Return (x, y) of the center of cell containing provided text 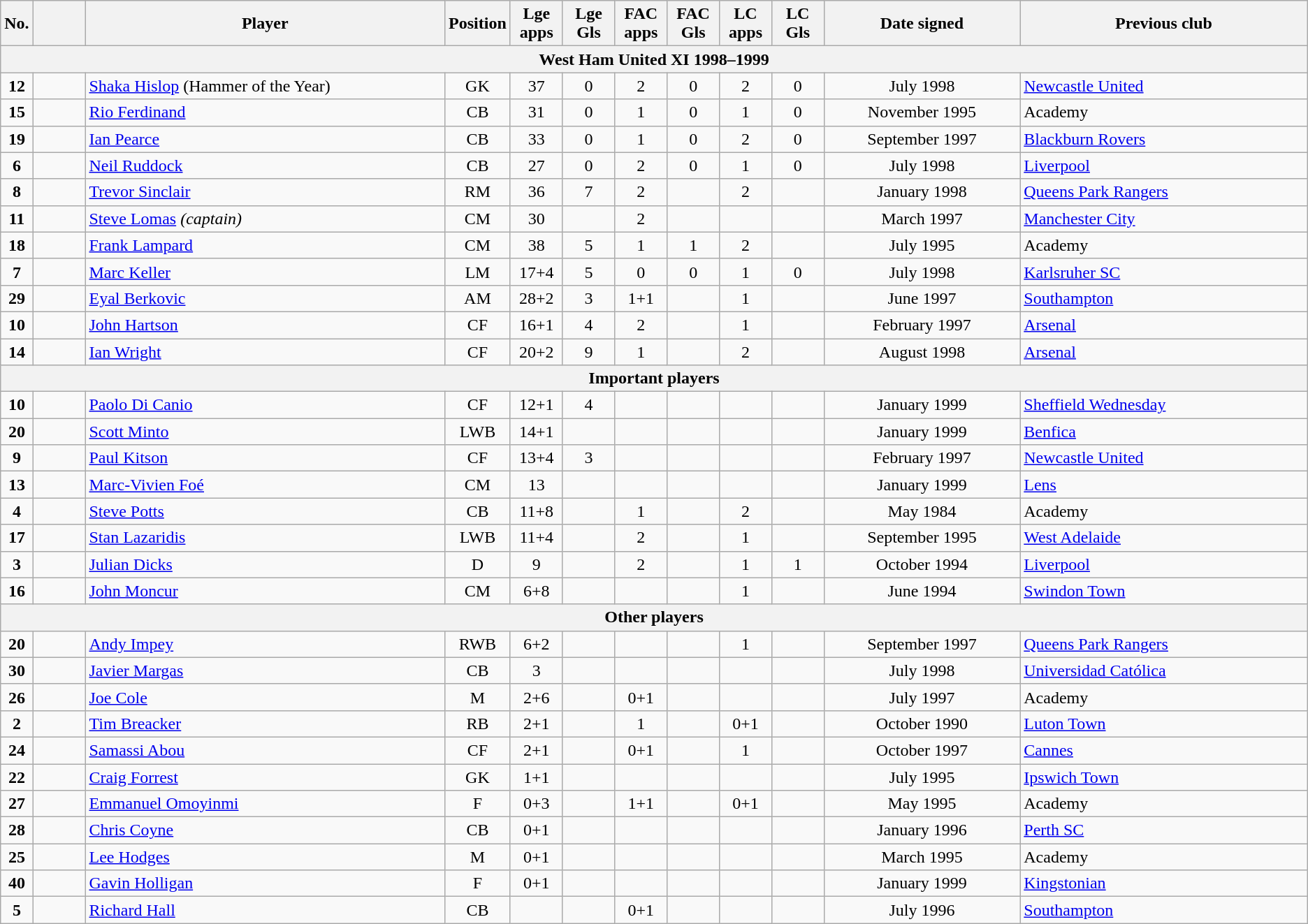
Universidad Católica (1164, 670)
Lee Hodges (266, 857)
RM (478, 192)
Other players (654, 617)
October 1990 (922, 724)
March 1997 (922, 219)
Ian Pearce (266, 139)
Karlsruher SC (1164, 272)
Sheffield Wednesday (1164, 405)
Trevor Sinclair (266, 192)
33 (537, 139)
25 (17, 857)
FAC Gls (693, 24)
Rio Ferdinand (266, 112)
Frank Lampard (266, 245)
36 (537, 192)
Stan Lazaridis (266, 538)
37 (537, 86)
12 (17, 86)
John Hartson (266, 325)
16+1 (537, 325)
Javier Margas (266, 670)
FAC apps (641, 24)
Player (266, 24)
January 1996 (922, 830)
Joe Cole (266, 697)
15 (17, 112)
24 (17, 750)
RB (478, 724)
March 1995 (922, 857)
26 (17, 697)
Craig Forrest (266, 777)
Tim Breacker (266, 724)
Richard Hall (266, 910)
Benfica (1164, 432)
October 1994 (922, 564)
Steve Lomas (captain) (266, 219)
19 (17, 139)
29 (17, 298)
2+6 (537, 697)
6+2 (537, 644)
14+1 (537, 432)
Gavin Holligan (266, 883)
Lge Gls (588, 24)
No. (17, 24)
11+8 (537, 511)
Neil Ruddock (266, 166)
Cannes (1164, 750)
AM (478, 298)
Emmanuel Omoyinmi (266, 804)
July 1996 (922, 910)
11+4 (537, 538)
28+2 (537, 298)
July 1997 (922, 697)
Shaka Hislop (Hammer of the Year) (266, 86)
Position (478, 24)
D (478, 564)
September 1995 (922, 538)
22 (17, 777)
May 1984 (922, 511)
LM (478, 272)
May 1995 (922, 804)
Samassi Abou (266, 750)
LC apps (746, 24)
31 (537, 112)
Marc Keller (266, 272)
January 1998 (922, 192)
Ian Wright (266, 351)
28 (17, 830)
Eyal Berkovic (266, 298)
17 (17, 538)
November 1995 (922, 112)
Luton Town (1164, 724)
Perth SC (1164, 830)
John Moncur (266, 591)
6+8 (537, 591)
8 (17, 192)
Andy Impey (266, 644)
Previous club (1164, 24)
38 (537, 245)
Kingstonian (1164, 883)
West Ham United XI 1998–1999 (654, 59)
Paolo Di Canio (266, 405)
Ipswich Town (1164, 777)
RWB (478, 644)
14 (17, 351)
Important players (654, 379)
13+4 (537, 458)
June 1997 (922, 298)
Julian Dicks (266, 564)
12+1 (537, 405)
40 (17, 883)
Scott Minto (266, 432)
Lge apps (537, 24)
11 (17, 219)
June 1994 (922, 591)
Marc-Vivien Foé (266, 485)
Lens (1164, 485)
Date signed (922, 24)
LC Gls (798, 24)
Paul Kitson (266, 458)
6 (17, 166)
0+3 (537, 804)
17+4 (537, 272)
West Adelaide (1164, 538)
August 1998 (922, 351)
18 (17, 245)
Manchester City (1164, 219)
16 (17, 591)
20+2 (537, 351)
Swindon Town (1164, 591)
October 1997 (922, 750)
Blackburn Rovers (1164, 139)
Chris Coyne (266, 830)
Steve Potts (266, 511)
